Determine the [X, Y] coordinate at the center of the cell enclosing the given text.  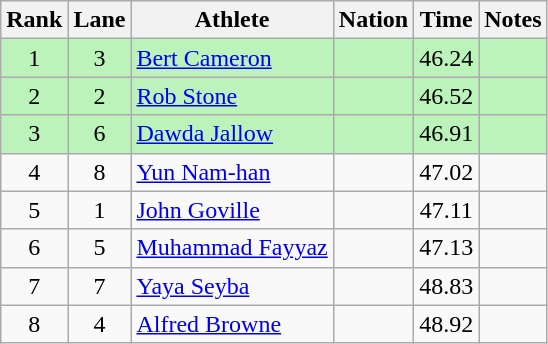
46.52 [446, 96]
John Goville [232, 210]
Yaya Seyba [232, 286]
47.02 [446, 172]
48.92 [446, 324]
Yun Nam-han [232, 172]
Lane [100, 20]
48.83 [446, 286]
Rob Stone [232, 96]
Rank [34, 20]
Time [446, 20]
Alfred Browne [232, 324]
Dawda Jallow [232, 134]
Athlete [232, 20]
47.13 [446, 248]
Nation [373, 20]
Bert Cameron [232, 58]
47.11 [446, 210]
Muhammad Fayyaz [232, 248]
46.24 [446, 58]
46.91 [446, 134]
Notes [513, 20]
